For the text-containing cell, return its midpoint in [X, Y] coordinate format. 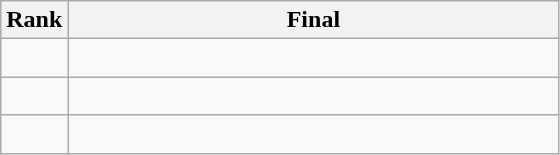
Final [314, 20]
Rank [34, 20]
